Find where the given text appears and provide that cell's center as [X, Y] coordinate. 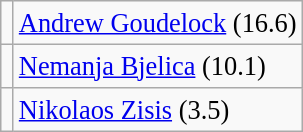
Nemanja Bjelica (10.1) [158, 66]
Nikolaos Zisis (3.5) [158, 109]
Andrew Goudelock (16.6) [158, 22]
